Locate the cell with the specified text and output its [X, Y] center coordinate. 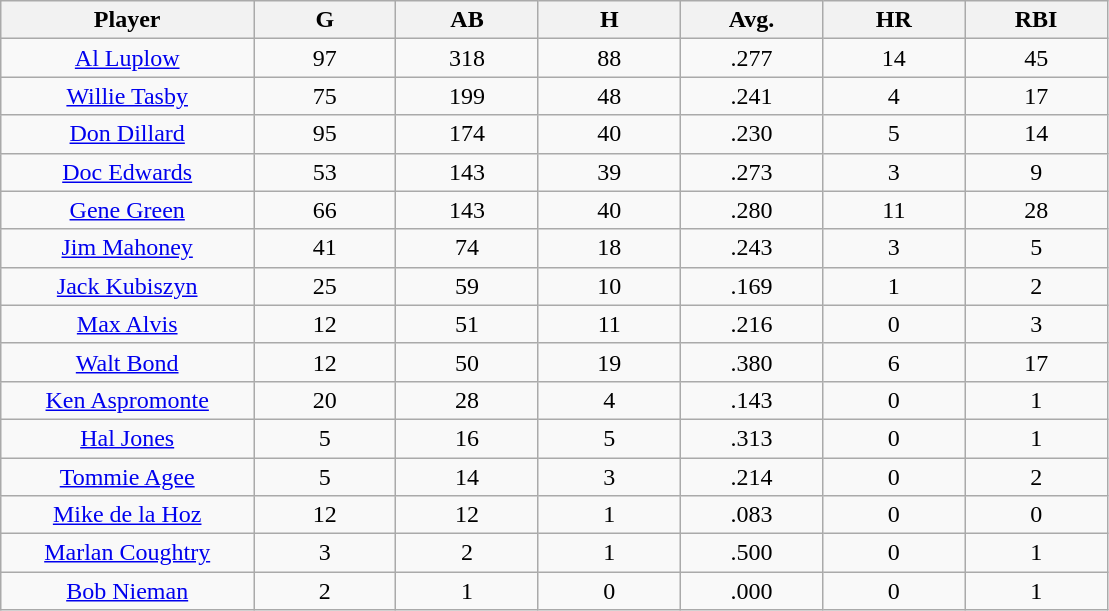
53 [325, 172]
16 [467, 438]
.313 [751, 438]
74 [467, 248]
RBI [1036, 20]
HR [894, 20]
G [325, 20]
9 [1036, 172]
19 [609, 362]
88 [609, 58]
Avg. [751, 20]
.243 [751, 248]
20 [325, 400]
50 [467, 362]
.241 [751, 96]
Max Alvis [128, 324]
10 [609, 286]
Player [128, 20]
.500 [751, 553]
Ken Aspromonte [128, 400]
41 [325, 248]
Willie Tasby [128, 96]
18 [609, 248]
6 [894, 362]
Al Luplow [128, 58]
66 [325, 210]
Jack Kubiszyn [128, 286]
.083 [751, 515]
Mike de la Hoz [128, 515]
.216 [751, 324]
.000 [751, 591]
51 [467, 324]
Doc Edwards [128, 172]
.273 [751, 172]
Walt Bond [128, 362]
59 [467, 286]
Jim Mahoney [128, 248]
174 [467, 134]
H [609, 20]
95 [325, 134]
AB [467, 20]
.380 [751, 362]
97 [325, 58]
318 [467, 58]
48 [609, 96]
45 [1036, 58]
.230 [751, 134]
.143 [751, 400]
Gene Green [128, 210]
Don Dillard [128, 134]
25 [325, 286]
.214 [751, 477]
.280 [751, 210]
Hal Jones [128, 438]
.169 [751, 286]
75 [325, 96]
Marlan Coughtry [128, 553]
199 [467, 96]
.277 [751, 58]
Tommie Agee [128, 477]
Bob Nieman [128, 591]
39 [609, 172]
